Search for the cell housing the specified text and yield its [X, Y] center coordinate. 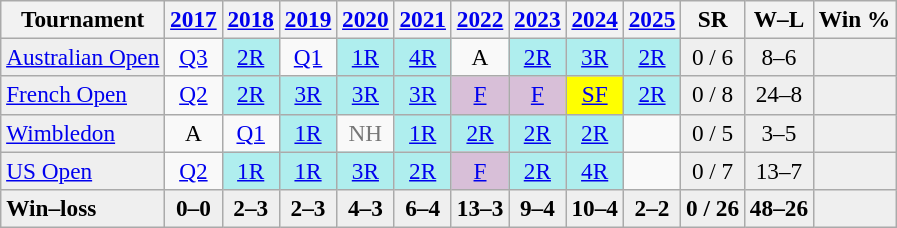
2024 [594, 19]
24–8 [778, 95]
W–L [778, 19]
2023 [538, 19]
0 / 7 [713, 170]
2018 [250, 19]
4–3 [366, 208]
9–4 [538, 208]
48–26 [778, 208]
2019 [308, 19]
French Open [83, 95]
2017 [194, 19]
2–2 [652, 208]
Q3 [194, 57]
Wimbledon [83, 133]
0–0 [194, 208]
Tournament [83, 19]
8–6 [778, 57]
0 / 8 [713, 95]
0 / 6 [713, 57]
SF [594, 95]
2021 [422, 19]
6–4 [422, 208]
2020 [366, 19]
Win–loss [83, 208]
0 / 26 [713, 208]
Australian Open [83, 57]
Win % [854, 19]
10–4 [594, 208]
NH [366, 133]
13–7 [778, 170]
0 / 5 [713, 133]
3–5 [778, 133]
US Open [83, 170]
2022 [480, 19]
2025 [652, 19]
13–3 [480, 208]
SR [713, 19]
